From the cell containing the given text, extract its center point as (X, Y) coordinate. 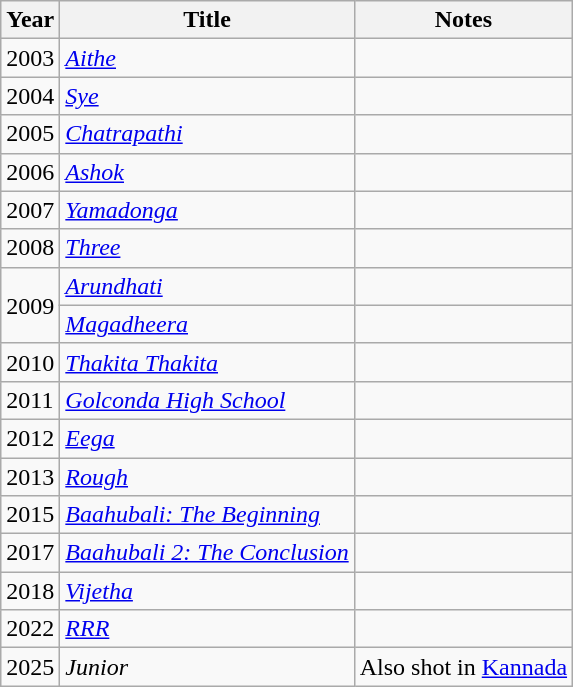
Baahubali: The Beginning (207, 515)
2006 (30, 172)
Vijetha (207, 591)
Thakita Thakita (207, 362)
Golconda High School (207, 400)
2025 (30, 667)
2015 (30, 515)
Arundhati (207, 286)
Ashok (207, 172)
Chatrapathi (207, 134)
Sye (207, 96)
Rough (207, 477)
2017 (30, 553)
2011 (30, 400)
Junior (207, 667)
2012 (30, 438)
RRR (207, 629)
2013 (30, 477)
Yamadonga (207, 210)
2010 (30, 362)
2007 (30, 210)
2022 (30, 629)
Aithe (207, 58)
Baahubali 2: The Conclusion (207, 553)
2004 (30, 96)
2009 (30, 305)
Also shot in Kannada (463, 667)
Notes (463, 20)
2018 (30, 591)
Three (207, 248)
2005 (30, 134)
Title (207, 20)
Magadheera (207, 324)
Year (30, 20)
Eega (207, 438)
2003 (30, 58)
2008 (30, 248)
